Provide the [x, y] coordinate of the cell's center where the given text is located.  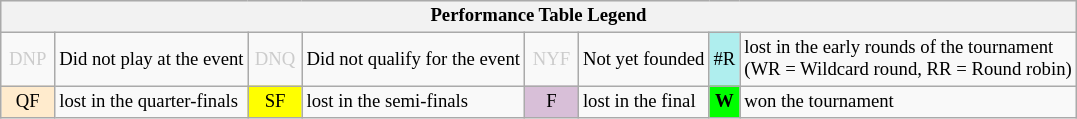
Not yet founded [643, 60]
SF [275, 102]
Did not qualify for the event [413, 60]
Performance Table Legend [538, 16]
lost in the semi-finals [413, 102]
lost in the early rounds of the tournament(WR = Wildcard round, RR = Round robin) [908, 60]
Did not play at the event [152, 60]
won the tournament [908, 102]
DNQ [275, 60]
NYF [551, 60]
DNP [28, 60]
lost in the quarter-finals [152, 102]
W [724, 102]
lost in the final [643, 102]
QF [28, 102]
#R [724, 60]
F [551, 102]
